Return [x, y] of the center of cell containing provided text 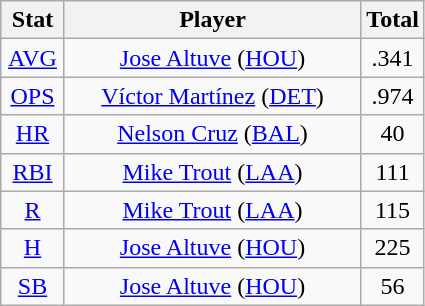
R [33, 210]
40 [393, 134]
56 [393, 286]
225 [393, 248]
H [33, 248]
115 [393, 210]
Víctor Martínez (DET) [212, 96]
Stat [33, 20]
.974 [393, 96]
.341 [393, 58]
AVG [33, 58]
111 [393, 172]
RBI [33, 172]
Player [212, 20]
HR [33, 134]
OPS [33, 96]
SB [33, 286]
Nelson Cruz (BAL) [212, 134]
Total [393, 20]
